From the cell containing the given text, extract its center point as [X, Y] coordinate. 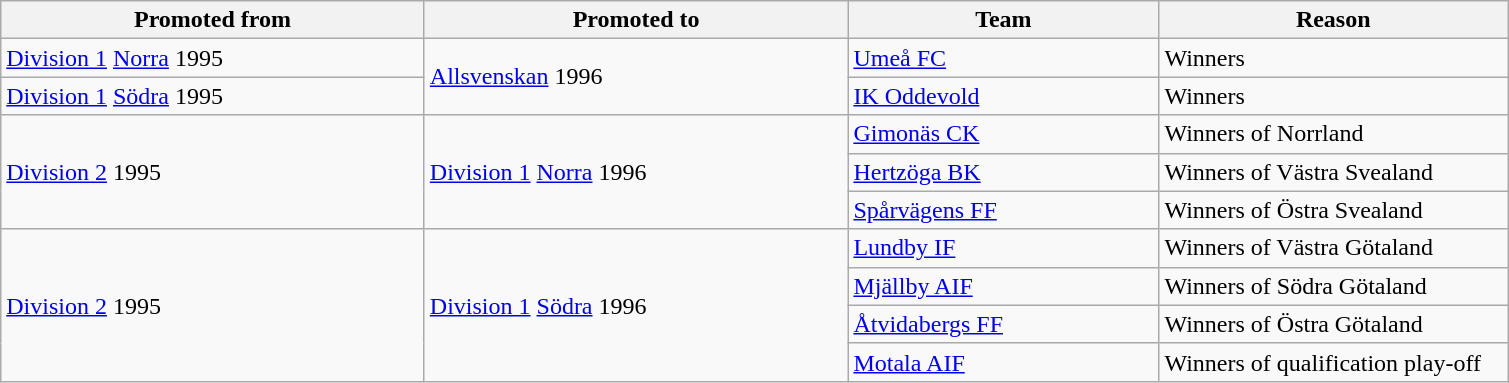
Team [1004, 20]
Division 1 Södra 1996 [636, 305]
Winners of qualification play-off [1334, 362]
Winners of Östra Svealand [1334, 210]
Division 1 Norra 1995 [213, 58]
Winners of Östra Götaland [1334, 324]
Winners of Västra Svealand [1334, 172]
Winners of Södra Götaland [1334, 286]
Winners of Västra Götaland [1334, 248]
Allsvenskan 1996 [636, 77]
Mjällby AIF [1004, 286]
Promoted to [636, 20]
IK Oddevold [1004, 96]
Åtvidabergs FF [1004, 324]
Umeå FC [1004, 58]
Reason [1334, 20]
Lundby IF [1004, 248]
Motala AIF [1004, 362]
Hertzöga BK [1004, 172]
Spårvägens FF [1004, 210]
Division 1 Norra 1996 [636, 172]
Winners of Norrland [1334, 134]
Division 1 Södra 1995 [213, 96]
Promoted from [213, 20]
Gimonäs CK [1004, 134]
